Search for the cell housing the specified text and yield its [x, y] center coordinate. 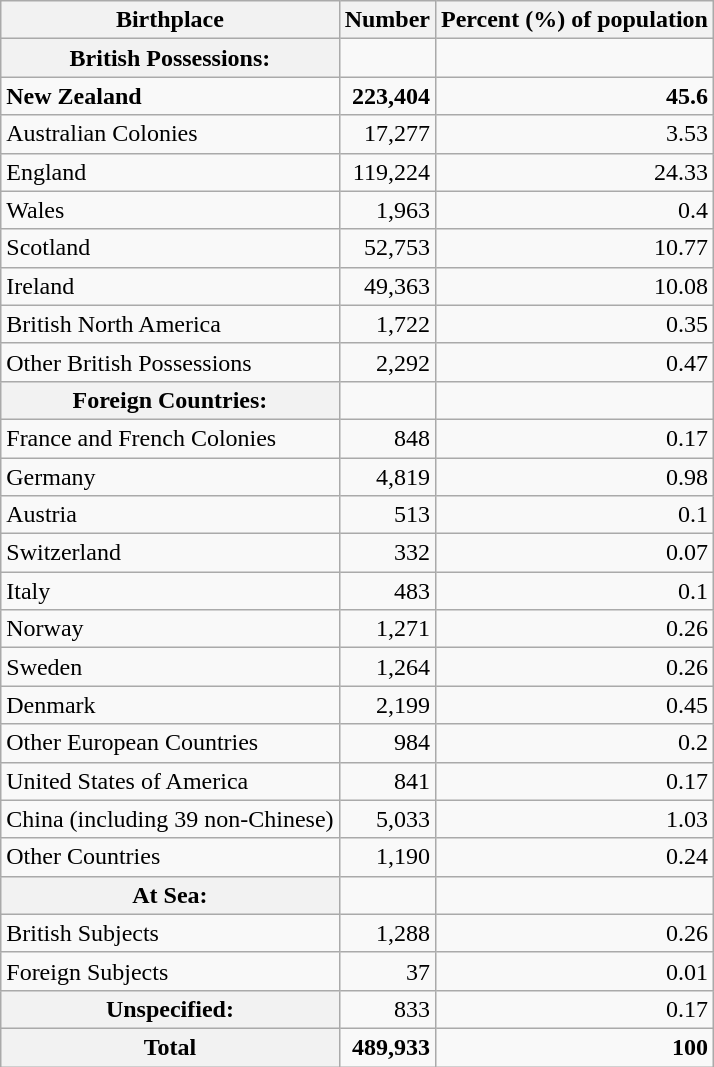
England [170, 172]
France and French Colonies [170, 438]
United States of America [170, 781]
223,404 [387, 96]
2,292 [387, 362]
0.07 [574, 553]
1,722 [387, 324]
2,199 [387, 705]
Denmark [170, 705]
0.2 [574, 743]
0.98 [574, 477]
China (including 39 non-Chinese) [170, 819]
841 [387, 781]
Foreign Subjects [170, 971]
1,271 [387, 629]
Scotland [170, 248]
Foreign Countries: [170, 400]
49,363 [387, 286]
1,190 [387, 857]
24.33 [574, 172]
984 [387, 743]
52,753 [387, 248]
0.4 [574, 210]
British Subjects [170, 933]
Switzerland [170, 553]
10.08 [574, 286]
45.6 [574, 96]
489,933 [387, 1047]
Other European Countries [170, 743]
0.35 [574, 324]
513 [387, 515]
British North America [170, 324]
0.01 [574, 971]
4,819 [387, 477]
37 [387, 971]
100 [574, 1047]
Total [170, 1047]
Austria [170, 515]
Ireland [170, 286]
Sweden [170, 667]
British Possessions: [170, 58]
0.24 [574, 857]
Other British Possessions [170, 362]
Australian Colonies [170, 134]
Other Countries [170, 857]
1,264 [387, 667]
10.77 [574, 248]
0.45 [574, 705]
Italy [170, 591]
5,033 [387, 819]
0.47 [574, 362]
833 [387, 1009]
Birthplace [170, 20]
At Sea: [170, 895]
Unspecified: [170, 1009]
Number [387, 20]
Norway [170, 629]
1,963 [387, 210]
Wales [170, 210]
483 [387, 591]
Percent (%) of population [574, 20]
3.53 [574, 134]
848 [387, 438]
17,277 [387, 134]
New Zealand [170, 96]
1.03 [574, 819]
332 [387, 553]
Germany [170, 477]
1,288 [387, 933]
119,224 [387, 172]
